Identify which cell holds the provided text, then report its (X, Y) central coordinate. 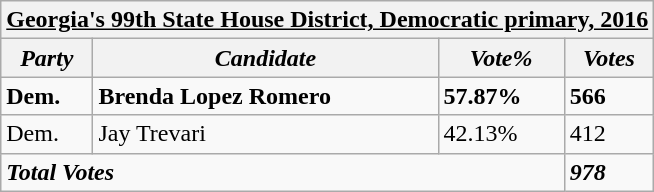
42.13% (501, 134)
Votes (608, 58)
412 (608, 134)
566 (608, 96)
Party (47, 58)
Jay Trevari (266, 134)
57.87% (501, 96)
Candidate (266, 58)
Georgia's 99th State House District, Democratic primary, 2016 (328, 20)
Total Votes (282, 172)
978 (608, 172)
Brenda Lopez Romero (266, 96)
Vote% (501, 58)
